Output the (X, Y) coordinate of the center of the cell containing the given text.  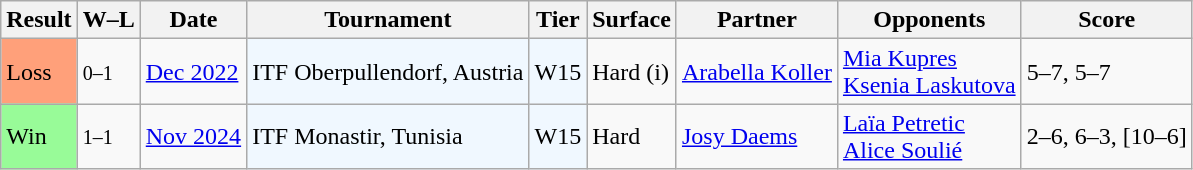
Laïa Petretic Alice Soulié (929, 136)
0–1 (108, 72)
Arabella Koller (756, 72)
Date (193, 20)
Josy Daems (756, 136)
Hard (632, 136)
Hard (i) (632, 72)
2–6, 6–3, [10–6] (1106, 136)
Score (1106, 20)
Nov 2024 (193, 136)
Tier (558, 20)
Surface (632, 20)
Dec 2022 (193, 72)
W–L (108, 20)
Win (39, 136)
Opponents (929, 20)
1–1 (108, 136)
ITF Oberpullendorf, Austria (388, 72)
Result (39, 20)
Loss (39, 72)
Partner (756, 20)
Tournament (388, 20)
5–7, 5–7 (1106, 72)
Mia Kupres Ksenia Laskutova (929, 72)
ITF Monastir, Tunisia (388, 136)
